Scan for the cell matching the given text and deliver its (x, y) coordinate at center. 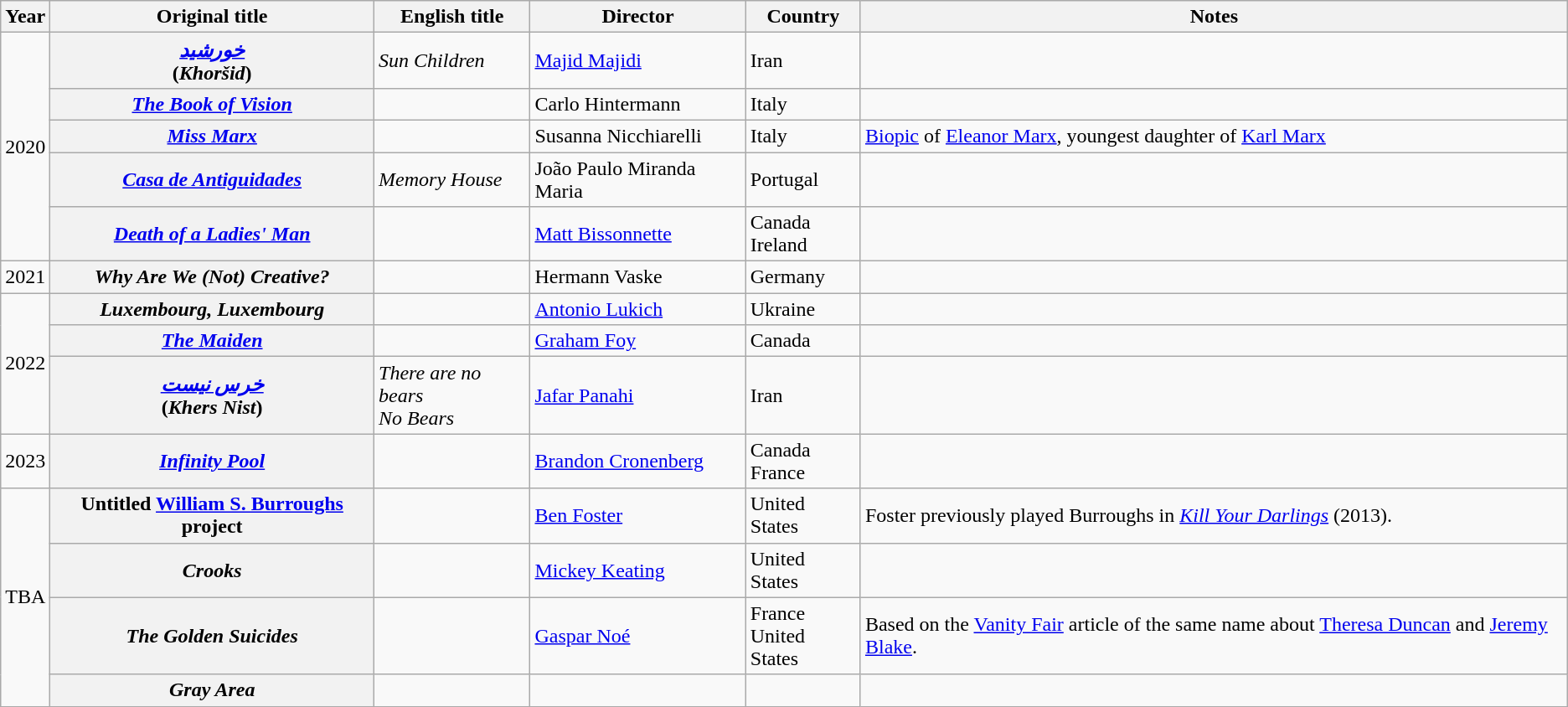
CanadaIreland (802, 235)
خرس نیست(Khers Nist) (213, 395)
Foster previously played Burroughs in Kill Your Darlings (2013). (1214, 516)
Based on the Vanity Fair article of the same name about Theresa Duncan and Jeremy Blake. (1214, 636)
Matt Bissonnette (638, 235)
Jafar Panahi (638, 395)
2021 (25, 277)
Biopic of Eleanor Marx, youngest daughter of Karl Marx (1214, 136)
Majid Majidi (638, 60)
Casa de Antiguidades (213, 179)
Untitled William S. Burroughs project (213, 516)
Gray Area (213, 690)
The Book of Vision (213, 104)
Germany (802, 277)
Portugal (802, 179)
2020 (25, 147)
Gaspar Noé (638, 636)
Memory House (452, 179)
Year (25, 17)
Mickey Keating (638, 570)
Notes (1214, 17)
Susanna Nicchiarelli (638, 136)
Brandon Cronenberg (638, 461)
Antonio Lukich (638, 309)
Hermann Vaske (638, 277)
The Golden Suicides (213, 636)
Ben Foster (638, 516)
2022 (25, 364)
خورشید(Khoršid) (213, 60)
Ukraine (802, 309)
Canada (802, 341)
Crooks (213, 570)
Infinity Pool (213, 461)
Death of a Ladies' Man (213, 235)
Director (638, 17)
Sun Children (452, 60)
Carlo Hintermann (638, 104)
TBA (25, 597)
FranceUnited States (802, 636)
Miss Marx (213, 136)
The Maiden (213, 341)
Luxembourg, Luxembourg (213, 309)
João Paulo Miranda Maria (638, 179)
Why Are We (Not) Creative? (213, 277)
Original title (213, 17)
Graham Foy (638, 341)
English title (452, 17)
2023 (25, 461)
CanadaFrance (802, 461)
There are no bearsNo Bears (452, 395)
Country (802, 17)
